Find where the given text appears and provide that cell's center as [x, y] coordinate. 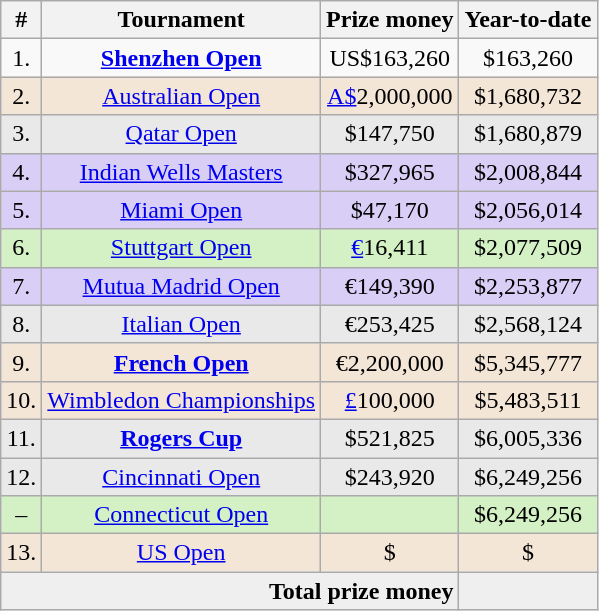
Total prize money [230, 591]
# [22, 20]
6. [22, 248]
11. [22, 438]
Connecticut Open [182, 515]
Australian Open [182, 96]
Mutua Madrid Open [182, 286]
12. [22, 477]
French Open [182, 362]
Qatar Open [182, 134]
7. [22, 286]
Stuttgart Open [182, 248]
4. [22, 172]
Rogers Cup [182, 438]
3. [22, 134]
13. [22, 553]
Prize money [390, 20]
8. [22, 324]
10. [22, 400]
US$163,260 [390, 58]
€16,411 [390, 248]
5. [22, 210]
A$2,000,000 [390, 96]
€2,200,000 [390, 362]
$2,568,124 [528, 324]
$2,056,014 [528, 210]
$5,483,511 [528, 400]
– [22, 515]
1. [22, 58]
$147,750 [390, 134]
$327,965 [390, 172]
€149,390 [390, 286]
Tournament [182, 20]
$163,260 [528, 58]
$6,005,336 [528, 438]
Year-to-date [528, 20]
Miami Open [182, 210]
Italian Open [182, 324]
$2,077,509 [528, 248]
$2,253,877 [528, 286]
US Open [182, 553]
Indian Wells Masters [182, 172]
Cincinnati Open [182, 477]
$243,920 [390, 477]
$521,825 [390, 438]
Wimbledon Championships [182, 400]
$5,345,777 [528, 362]
9. [22, 362]
£100,000 [390, 400]
€253,425 [390, 324]
$1,680,732 [528, 96]
$1,680,879 [528, 134]
2. [22, 96]
$47,170 [390, 210]
$2,008,844 [528, 172]
Shenzhen Open [182, 58]
